For the text-containing cell, return its midpoint in (X, Y) coordinate format. 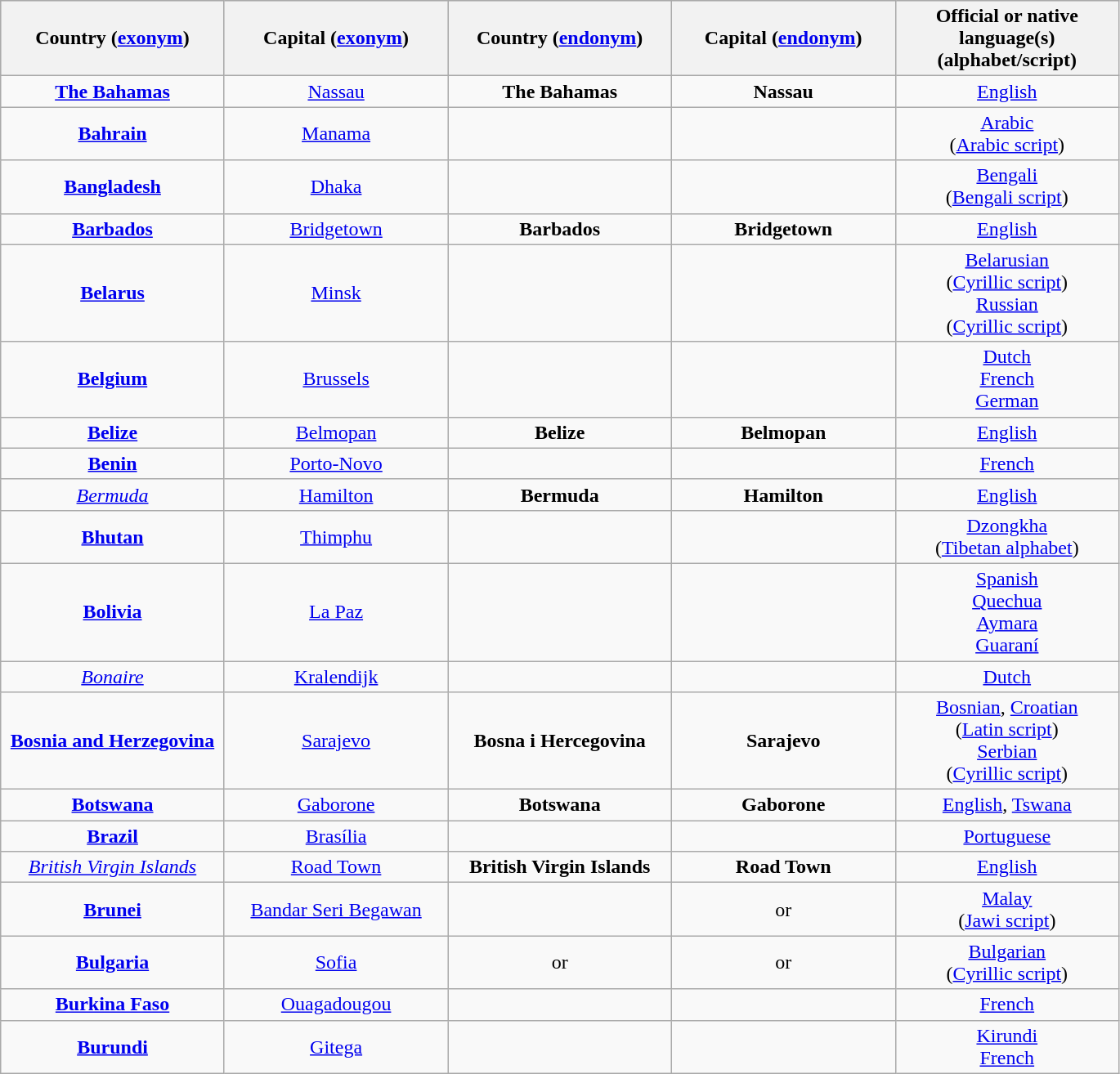
Thimphu (336, 536)
Dutch (1007, 676)
La Paz (336, 611)
Dhaka (336, 186)
Bulgarian(Cyrillic script) (1007, 963)
Country (endonym) (560, 38)
Kirundi French (1007, 1046)
Portuguese (1007, 836)
Benin (113, 463)
Manama (336, 134)
Arabic(Arabic script) (1007, 134)
Brazil (113, 836)
Bosnia and Herzegovina (113, 741)
Burundi (113, 1046)
Brussels (336, 379)
Capital (endonym) (783, 38)
Bandar Seri Begawan (336, 909)
Belarusian(Cyrillic script)Russian(Cyrillic script) (1007, 293)
Capital (exonym) (336, 38)
Belgium (113, 379)
Brunei (113, 909)
Bangladesh (113, 186)
Belarus (113, 293)
Bonaire (113, 676)
Bosnian, Croatian(Latin script)Serbian(Cyrillic script) (1007, 741)
Official or native language(s) (alphabet/script) (1007, 38)
Ouagadougou (336, 1005)
Country (exonym) (113, 38)
Brasília (336, 836)
English, Tswana (1007, 805)
Bahrain (113, 134)
Porto-Novo (336, 463)
Bhutan (113, 536)
Bengali(Bengali script) (1007, 186)
Dzongkha(Tibetan alphabet) (1007, 536)
Burkina Faso (113, 1005)
Minsk (336, 293)
Kralendijk (336, 676)
Bulgaria (113, 963)
Bolivia (113, 611)
Gitega (336, 1046)
Malay(Jawi script) (1007, 909)
DutchFrenchGerman (1007, 379)
SpanishQuechuaAymaraGuaraní (1007, 611)
Bosna i Hercegovina (560, 741)
Sofia (336, 963)
